Locate the cell with the specified text and output its [X, Y] center coordinate. 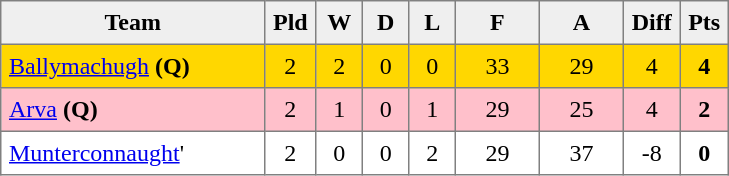
25 [581, 110]
W [339, 23]
33 [497, 66]
-8 [651, 153]
F [497, 23]
37 [581, 153]
Ballymachugh (Q) [133, 66]
Munterconnaught' [133, 153]
Pts [704, 23]
Arva (Q) [133, 110]
Diff [651, 23]
Pld [290, 23]
Team [133, 23]
A [581, 23]
D [385, 23]
L [432, 23]
